Return the [X, Y] coordinate for the center point of the cell that contains the specified text.  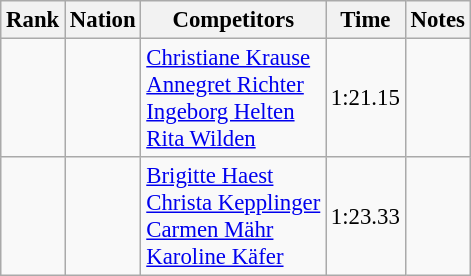
Rank [33, 20]
Nation [103, 20]
Brigitte HaestChrista KepplingerCarmen MährKaroline Käfer [234, 216]
1:23.33 [366, 216]
Notes [438, 20]
Competitors [234, 20]
Christiane KrauseAnnegret RichterIngeborg HeltenRita Wilden [234, 98]
Time [366, 20]
1:21.15 [366, 98]
